Locate the cell with the specified text and output its [X, Y] center coordinate. 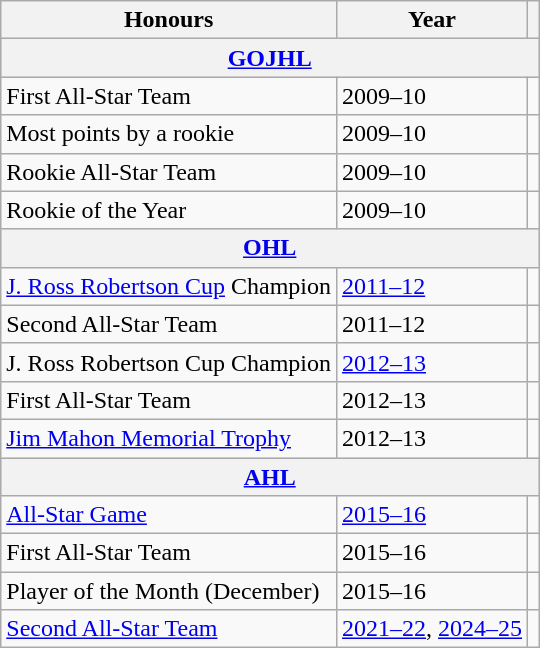
Most points by a rookie [169, 134]
2021–22, 2024–25 [432, 629]
AHL [270, 477]
All-Star Game [169, 515]
OHL [270, 248]
Year [432, 20]
GOJHL [270, 58]
Rookie of the Year [169, 210]
Jim Mahon Memorial Trophy [169, 438]
Honours [169, 20]
Rookie All-Star Team [169, 172]
Player of the Month (December) [169, 591]
